Extract the (X, Y) coordinate from the center of the cell holding the provided text.  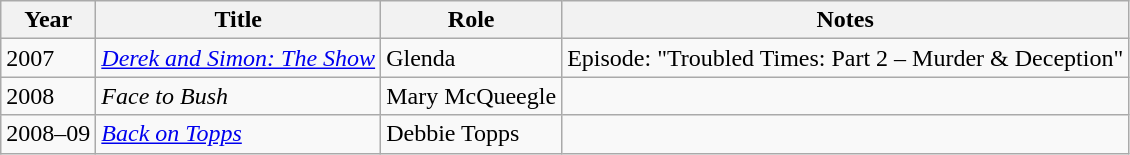
Face to Bush (238, 96)
Role (472, 20)
2008 (48, 96)
2007 (48, 58)
Glenda (472, 58)
2008–09 (48, 134)
Notes (846, 20)
Debbie Topps (472, 134)
Mary McQueegle (472, 96)
Year (48, 20)
Back on Topps (238, 134)
Title (238, 20)
Episode: "Troubled Times: Part 2 – Murder & Deception" (846, 58)
Derek and Simon: The Show (238, 58)
